Capture the cell that displays the provided text and extract its (X, Y) central coordinate. 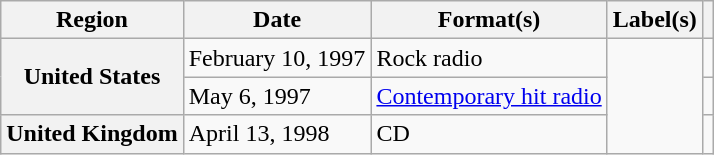
United Kingdom (92, 134)
Format(s) (489, 20)
February 10, 1997 (277, 58)
Contemporary hit radio (489, 96)
Date (277, 20)
Label(s) (654, 20)
May 6, 1997 (277, 96)
April 13, 1998 (277, 134)
Region (92, 20)
CD (489, 134)
Rock radio (489, 58)
United States (92, 77)
